Output the [X, Y] coordinate of the center of the cell containing the given text.  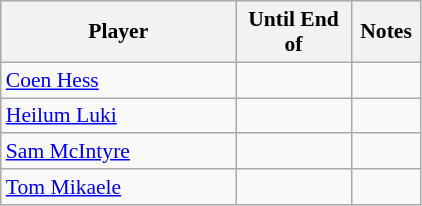
Tom Mikaele [118, 187]
Until End of [294, 32]
Heilum Luki [118, 116]
Notes [386, 32]
Coen Hess [118, 80]
Player [118, 32]
Sam McIntyre [118, 152]
